Identify which cell holds the provided text, then report its (X, Y) central coordinate. 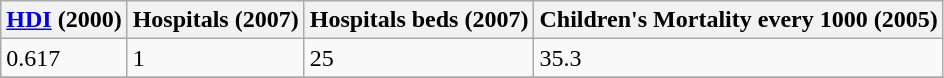
1 (216, 58)
35.3 (738, 58)
HDI (2000) (64, 20)
Hospitals (2007) (216, 20)
Children's Mortality every 1000 (2005) (738, 20)
0.617 (64, 58)
25 (419, 58)
Hospitals beds (2007) (419, 20)
